For the text-containing cell, return its midpoint in (X, Y) coordinate format. 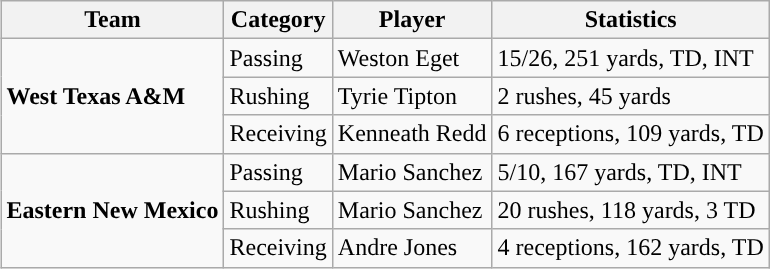
Team (112, 20)
Andre Jones (412, 248)
6 receptions, 109 yards, TD (630, 134)
Tyrie Tipton (412, 96)
Player (412, 20)
Eastern New Mexico (112, 210)
West Texas A&M (112, 96)
2 rushes, 45 yards (630, 96)
5/10, 167 yards, TD, INT (630, 172)
Kenneath Redd (412, 134)
Category (278, 20)
20 rushes, 118 yards, 3 TD (630, 210)
Weston Eget (412, 58)
15/26, 251 yards, TD, INT (630, 58)
Statistics (630, 20)
4 receptions, 162 yards, TD (630, 248)
